Search for the cell housing the specified text and yield its [x, y] center coordinate. 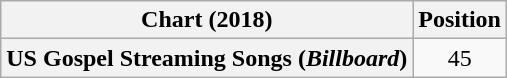
Position [460, 20]
45 [460, 58]
US Gospel Streaming Songs (Billboard) [207, 58]
Chart (2018) [207, 20]
